Scan for the cell matching the given text and deliver its [X, Y] coordinate at center. 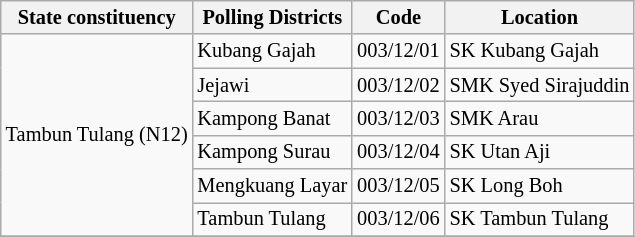
Mengkuang Layar [273, 186]
SK Long Boh [540, 186]
SMK Syed Sirajuddin [540, 85]
Kampong Surau [273, 152]
SK Kubang Gajah [540, 51]
Tambun Tulang (N12) [97, 135]
003/12/01 [398, 51]
003/12/02 [398, 85]
Kampong Banat [273, 118]
SMK Arau [540, 118]
003/12/03 [398, 118]
Tambun Tulang [273, 219]
003/12/05 [398, 186]
003/12/06 [398, 219]
SK Tambun Tulang [540, 219]
Jejawi [273, 85]
SK Utan Aji [540, 152]
Kubang Gajah [273, 51]
Code [398, 17]
003/12/04 [398, 152]
Polling Districts [273, 17]
Location [540, 17]
State constituency [97, 17]
